Pinpoint the cell where the given text exists, returning its [X, Y] midpoint coordinate. 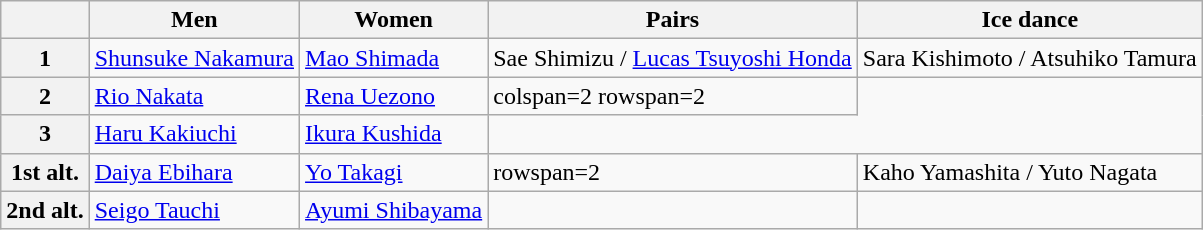
1st alt. [45, 172]
3 [45, 134]
Rena Uezono [394, 96]
2nd alt. [45, 210]
Daiya Ebihara [194, 172]
Women [394, 20]
Ayumi Shibayama [394, 210]
Men [194, 20]
colspan=2 rowspan=2 [673, 96]
Shunsuke Nakamura [194, 58]
2 [45, 96]
Sara Kishimoto / Atsuhiko Tamura [1030, 58]
Ice dance [1030, 20]
1 [45, 58]
Pairs [673, 20]
Seigo Tauchi [194, 210]
Haru Kakiuchi [194, 134]
Ikura Kushida [394, 134]
Sae Shimizu / Lucas Tsuyoshi Honda [673, 58]
Mao Shimada [394, 58]
rowspan=2 [673, 172]
Yo Takagi [394, 172]
Kaho Yamashita / Yuto Nagata [1030, 172]
Rio Nakata [194, 96]
